Search for the cell housing the specified text and yield its (x, y) center coordinate. 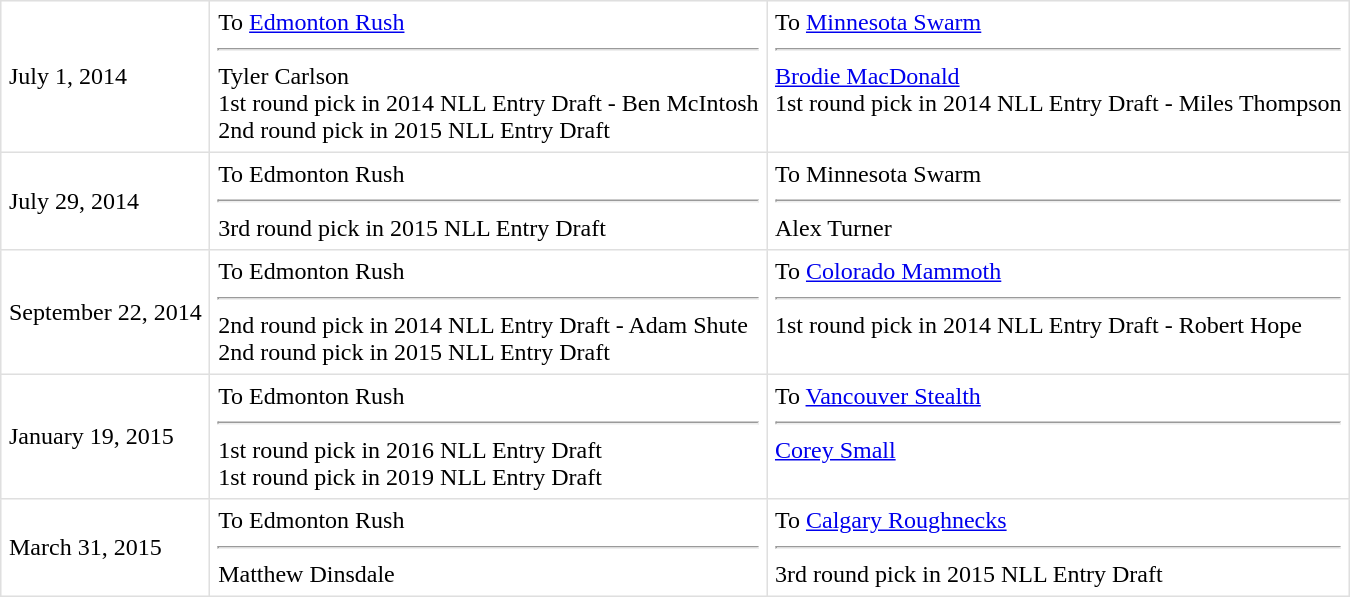
To Minnesota SwarmBrodie MacDonald1st round pick in 2014 NLL Entry Draft - Miles Thompson (1058, 77)
To Minnesota SwarmAlex Turner (1058, 201)
July 1, 2014 (106, 77)
To Edmonton Rush2nd round pick in 2014 NLL Entry Draft - Adam Shute2nd round pick in 2015 NLL Entry Draft (488, 312)
To Edmonton RushTyler Carlson1st round pick in 2014 NLL Entry Draft - Ben McIntosh2nd round pick in 2015 NLL Entry Draft (488, 77)
September 22, 2014 (106, 312)
To Edmonton RushMatthew Dinsdale (488, 548)
To Colorado Mammoth1st round pick in 2014 NLL Entry Draft - Robert Hope (1058, 312)
March 31, 2015 (106, 548)
To Calgary Roughnecks3rd round pick in 2015 NLL Entry Draft (1058, 548)
To Edmonton Rush3rd round pick in 2015 NLL Entry Draft (488, 201)
To Edmonton Rush1st round pick in 2016 NLL Entry Draft1st round pick in 2019 NLL Entry Draft (488, 436)
January 19, 2015 (106, 436)
July 29, 2014 (106, 201)
To Vancouver StealthCorey Small (1058, 436)
